Pinpoint the cell where the given text exists, returning its (X, Y) midpoint coordinate. 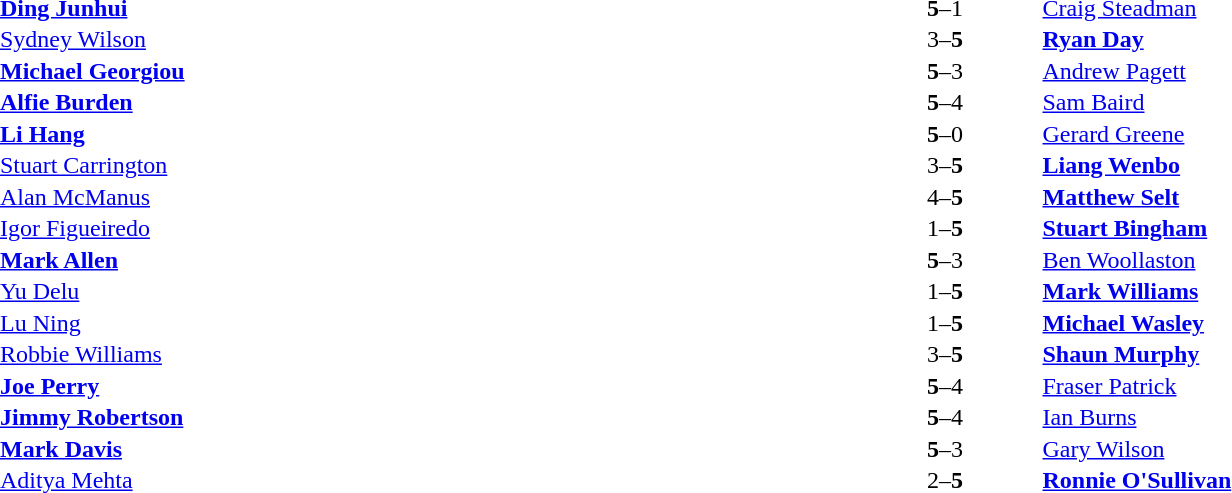
5–0 (944, 134)
4–5 (944, 197)
